Scan for the cell matching the given text and deliver its [X, Y] coordinate at center. 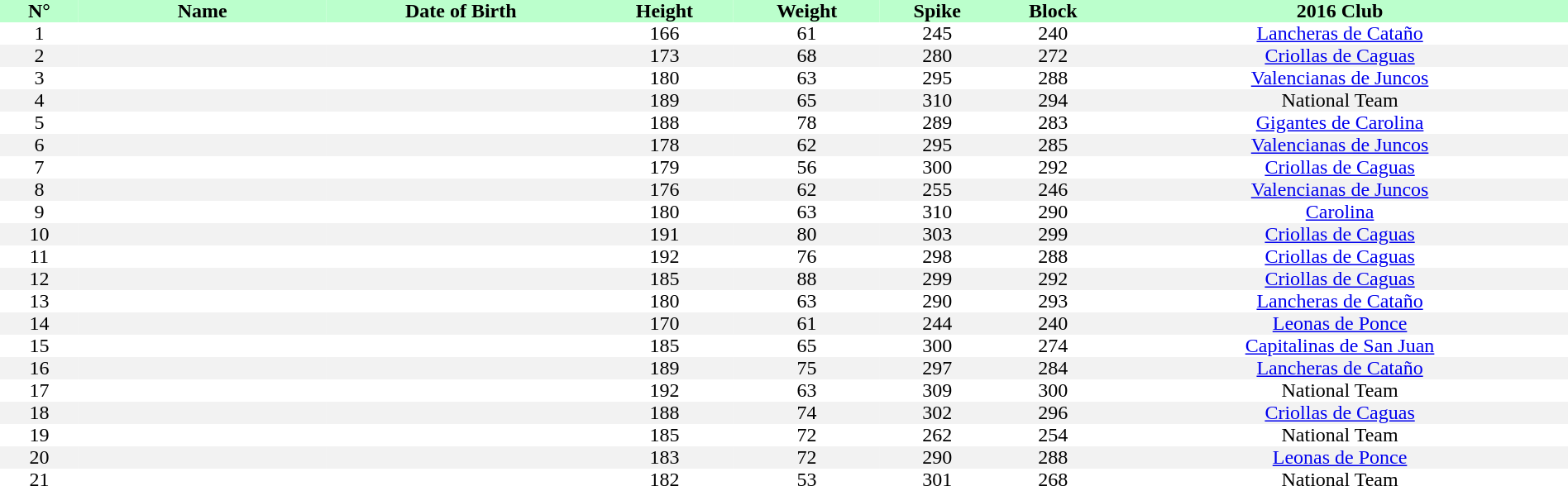
78 [807, 122]
283 [1054, 122]
176 [665, 190]
289 [937, 122]
179 [665, 167]
285 [1054, 145]
56 [807, 167]
297 [937, 369]
298 [937, 256]
Weight [807, 12]
76 [807, 256]
173 [665, 56]
309 [937, 390]
80 [807, 235]
5 [40, 122]
262 [937, 435]
8 [40, 190]
15 [40, 345]
13 [40, 301]
Gigantes de Carolina [1340, 122]
1 [40, 33]
280 [937, 56]
2 [40, 56]
18 [40, 413]
Name [203, 12]
20 [40, 458]
6 [40, 145]
68 [807, 56]
191 [665, 235]
75 [807, 369]
254 [1054, 435]
245 [937, 33]
284 [1054, 369]
19 [40, 435]
Spike [937, 12]
303 [937, 235]
17 [40, 390]
10 [40, 235]
16 [40, 369]
Carolina [1340, 212]
4 [40, 101]
3 [40, 78]
Block [1054, 12]
293 [1054, 301]
170 [665, 324]
294 [1054, 101]
9 [40, 212]
302 [937, 413]
178 [665, 145]
N° [40, 12]
274 [1054, 345]
7 [40, 167]
272 [1054, 56]
183 [665, 458]
11 [40, 256]
255 [937, 190]
Height [665, 12]
14 [40, 324]
296 [1054, 413]
88 [807, 279]
12 [40, 279]
Date of Birth [461, 12]
74 [807, 413]
166 [665, 33]
244 [937, 324]
2016 Club [1340, 12]
Capitalinas de San Juan [1340, 345]
246 [1054, 190]
